Extract the (x, y) coordinate from the center of the cell holding the provided text.  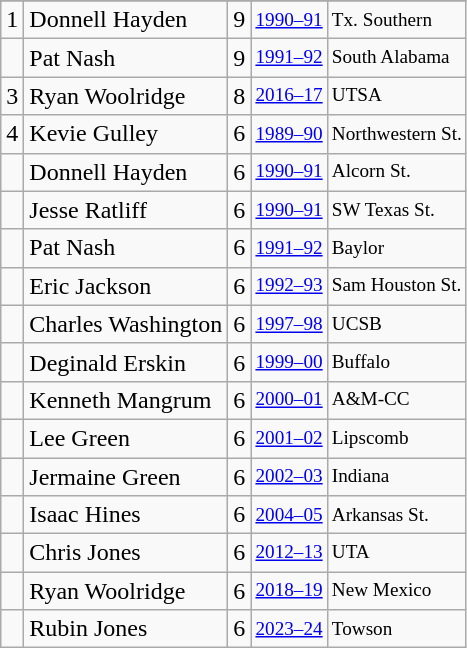
2018–19 (289, 591)
Buffalo (396, 362)
Jermaine Green (126, 477)
Deginald Erskin (126, 362)
2002–03 (289, 477)
Jesse Ratliff (126, 210)
Northwestern St. (396, 134)
2001–02 (289, 438)
Indiana (396, 477)
New Mexico (396, 591)
South Alabama (396, 58)
2016–17 (289, 96)
Chris Jones (126, 553)
Kenneth Mangrum (126, 400)
1999–00 (289, 362)
Sam Houston St. (396, 286)
4 (12, 134)
3 (12, 96)
Lee Green (126, 438)
Tx. Southern (396, 20)
Eric Jackson (126, 286)
Lipscomb (396, 438)
8 (240, 96)
1997–98 (289, 324)
Rubin Jones (126, 629)
Arkansas St. (396, 515)
Baylor (396, 248)
Charles Washington (126, 324)
2023–24 (289, 629)
1989–90 (289, 134)
A&M-CC (396, 400)
2012–13 (289, 553)
2004–05 (289, 515)
Alcorn St. (396, 172)
Isaac Hines (126, 515)
UTA (396, 553)
Kevie Gulley (126, 134)
Towson (396, 629)
SW Texas St. (396, 210)
UTSA (396, 96)
2000–01 (289, 400)
UCSB (396, 324)
1992–93 (289, 286)
1 (12, 20)
